Determine the (x, y) coordinate at the center of the cell enclosing the given text.  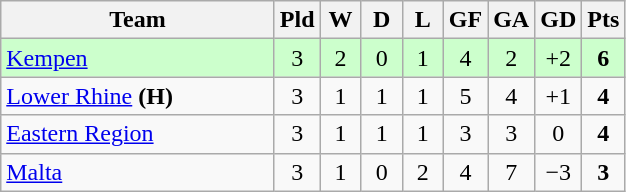
Kempen (138, 58)
W (340, 20)
Eastern Region (138, 134)
Pts (604, 20)
−3 (558, 172)
GD (558, 20)
GA (512, 20)
GF (465, 20)
Team (138, 20)
+2 (558, 58)
Pld (297, 20)
5 (465, 96)
D (382, 20)
7 (512, 172)
L (422, 20)
Malta (138, 172)
+1 (558, 96)
6 (604, 58)
Lower Rhine (H) (138, 96)
